Determine the (X, Y) coordinate at the center of the cell enclosing the given text.  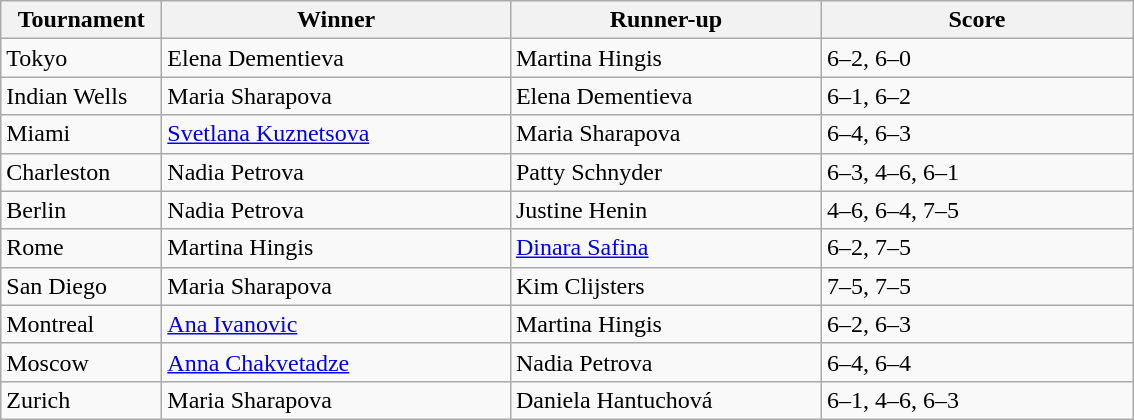
Daniela Hantuchová (666, 400)
6–2, 7–5 (976, 248)
Winner (336, 20)
Anna Chakvetadze (336, 362)
Tokyo (82, 58)
Score (976, 20)
Berlin (82, 210)
6–4, 6–3 (976, 134)
6–2, 6–0 (976, 58)
Ana Ivanovic (336, 324)
Charleston (82, 172)
Indian Wells (82, 96)
6–3, 4–6, 6–1 (976, 172)
Svetlana Kuznetsova (336, 134)
Miami (82, 134)
7–5, 7–5 (976, 286)
Moscow (82, 362)
Patty Schnyder (666, 172)
Rome (82, 248)
Runner-up (666, 20)
Montreal (82, 324)
Justine Henin (666, 210)
Tournament (82, 20)
6–4, 6–4 (976, 362)
6–1, 4–6, 6–3 (976, 400)
Kim Clijsters (666, 286)
4–6, 6–4, 7–5 (976, 210)
6–2, 6–3 (976, 324)
Dinara Safina (666, 248)
6–1, 6–2 (976, 96)
Zurich (82, 400)
San Diego (82, 286)
